Detect which cell encompasses the target text, then output its (x, y) center coordinate. 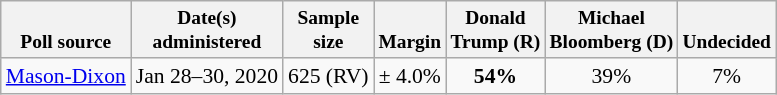
DonaldTrump (R) (496, 30)
Jan 28–30, 2020 (207, 76)
39% (612, 76)
Mason-Dixon (66, 76)
7% (727, 76)
Samplesize (328, 30)
MichaelBloomberg (D) (612, 30)
Margin (410, 30)
Poll source (66, 30)
54% (496, 76)
± 4.0% (410, 76)
Undecided (727, 30)
625 (RV) (328, 76)
Date(s)administered (207, 30)
